Output the [X, Y] coordinate of the center of the cell containing the given text.  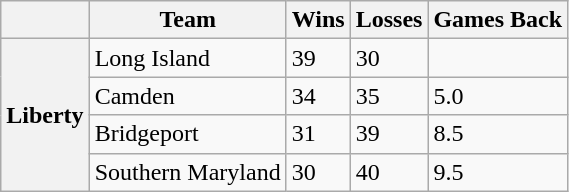
Camden [188, 96]
Wins [318, 20]
40 [389, 172]
5.0 [498, 96]
Games Back [498, 20]
Losses [389, 20]
Southern Maryland [188, 172]
34 [318, 96]
Team [188, 20]
Liberty [45, 115]
Long Island [188, 58]
8.5 [498, 134]
9.5 [498, 172]
35 [389, 96]
Bridgeport [188, 134]
31 [318, 134]
